Extract the (X, Y) coordinate from the center of the cell holding the provided text.  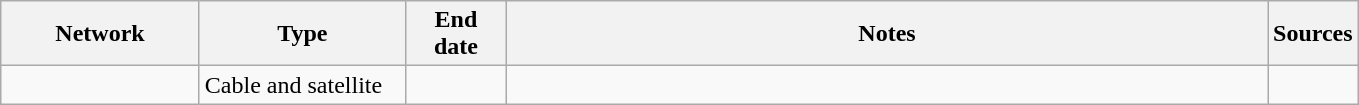
Cable and satellite (302, 85)
Notes (886, 34)
Network (100, 34)
Sources (1314, 34)
Type (302, 34)
End date (456, 34)
